Provide the [X, Y] coordinate of the cell's center where the given text is located.  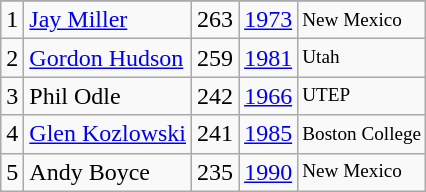
241 [216, 134]
1981 [268, 58]
Boston College [362, 134]
242 [216, 96]
263 [216, 20]
1966 [268, 96]
Gordon Hudson [108, 58]
235 [216, 172]
UTEP [362, 96]
1 [12, 20]
1973 [268, 20]
259 [216, 58]
Andy Boyce [108, 172]
4 [12, 134]
3 [12, 96]
Glen Kozlowski [108, 134]
1990 [268, 172]
Jay Miller [108, 20]
1985 [268, 134]
5 [12, 172]
Phil Odle [108, 96]
2 [12, 58]
Utah [362, 58]
